From the cell containing the given text, extract its center point as [x, y] coordinate. 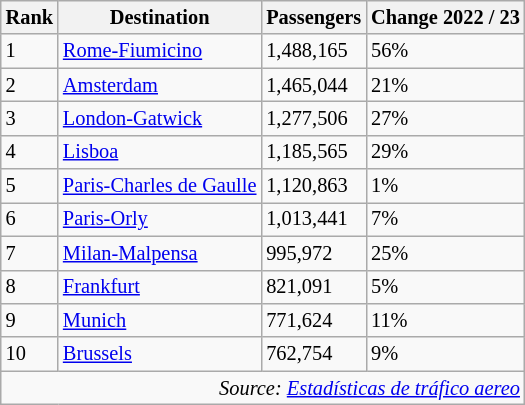
25% [446, 253]
Change 2022 / 23 [446, 17]
8 [30, 287]
1,277,506 [314, 118]
821,091 [314, 287]
Paris-Charles de Gaulle [160, 186]
9 [30, 320]
Munich [160, 320]
1,465,044 [314, 85]
Paris-Orly [160, 219]
27% [446, 118]
Passengers [314, 17]
7% [446, 219]
1 [30, 51]
Rome-Fiumicino [160, 51]
Brussels [160, 354]
1,120,863 [314, 186]
Frankfurt [160, 287]
3 [30, 118]
7 [30, 253]
56% [446, 51]
11% [446, 320]
1% [446, 186]
4 [30, 152]
9% [446, 354]
Source: Estadísticas de tráfico aereo [263, 388]
Milan-Malpensa [160, 253]
6 [30, 219]
Lisboa [160, 152]
2 [30, 85]
21% [446, 85]
Amsterdam [160, 85]
995,972 [314, 253]
London-Gatwick [160, 118]
5 [30, 186]
29% [446, 152]
10 [30, 354]
Rank [30, 17]
1,488,165 [314, 51]
1,013,441 [314, 219]
762,754 [314, 354]
Destination [160, 17]
1,185,565 [314, 152]
771,624 [314, 320]
5% [446, 287]
